Identify which cell holds the provided text, then report its (x, y) central coordinate. 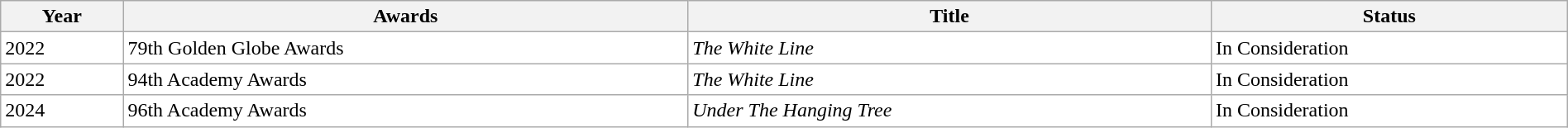
79th Golden Globe Awards (405, 48)
Status (1389, 17)
2024 (62, 111)
Under The Hanging Tree (949, 111)
94th Academy Awards (405, 79)
Year (62, 17)
96th Academy Awards (405, 111)
Awards (405, 17)
Title (949, 17)
